Detect which cell encompasses the target text, then output its (x, y) center coordinate. 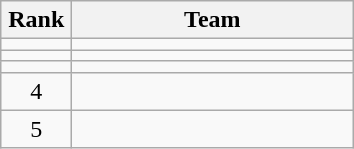
4 (36, 91)
Rank (36, 20)
5 (36, 129)
Team (212, 20)
